Identify which cell holds the provided text, then report its (x, y) central coordinate. 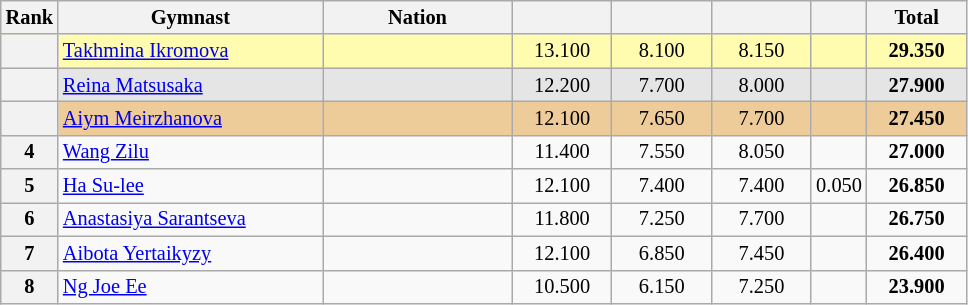
Gymnast (190, 17)
26.850 (917, 186)
Anastasiya Sarantseva (190, 219)
29.350 (917, 51)
Aiym Meirzhanova (190, 118)
8.000 (762, 85)
12.200 (562, 85)
Total (917, 17)
8.050 (762, 152)
27.900 (917, 85)
6 (30, 219)
8.100 (662, 51)
7.550 (662, 152)
23.900 (917, 287)
26.400 (917, 253)
11.400 (562, 152)
11.800 (562, 219)
10.500 (562, 287)
8 (30, 287)
27.000 (917, 152)
7.450 (762, 253)
7.650 (662, 118)
4 (30, 152)
6.150 (662, 287)
27.450 (917, 118)
8.150 (762, 51)
Aibota Yertaikyzy (190, 253)
Takhmina Ikromova (190, 51)
7 (30, 253)
0.050 (839, 186)
Ng Joe Ee (190, 287)
Rank (30, 17)
5 (30, 186)
Reina Matsusaka (190, 85)
Nation (418, 17)
Ha Su-lee (190, 186)
6.850 (662, 253)
Wang Zilu (190, 152)
13.100 (562, 51)
26.750 (917, 219)
